Identify which cell holds the provided text, then report its (X, Y) central coordinate. 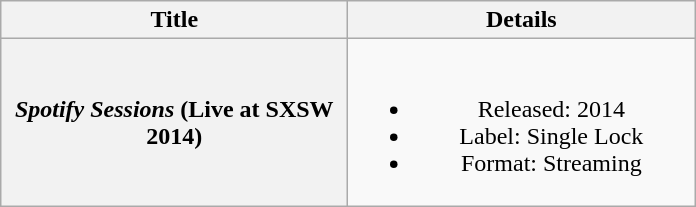
Released: 2014Label: Single LockFormat: Streaming (522, 122)
Details (522, 20)
Title (174, 20)
Spotify Sessions (Live at SXSW 2014) (174, 122)
